From the cell containing the given text, extract its center point as (x, y) coordinate. 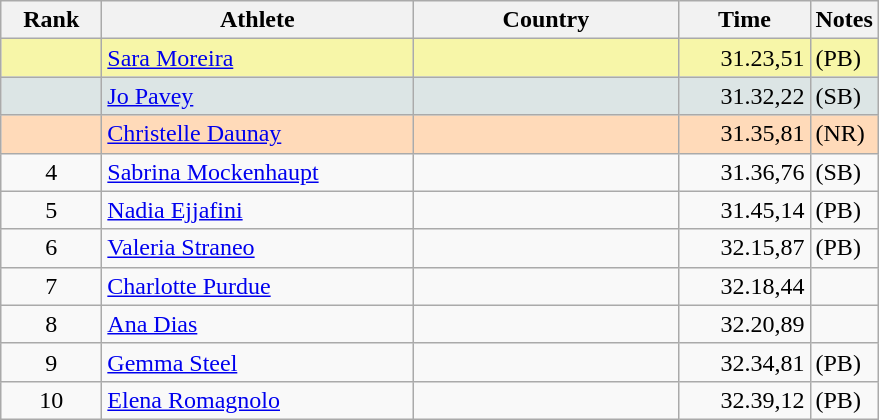
7 (52, 286)
Elena Romagnolo (258, 400)
32.34,81 (744, 362)
(NR) (844, 134)
Athlete (258, 20)
8 (52, 324)
Ana Dias (258, 324)
32.15,87 (744, 248)
31.32,22 (744, 96)
9 (52, 362)
Rank (52, 20)
5 (52, 210)
Country (546, 20)
32.18,44 (744, 286)
32.20,89 (744, 324)
Gemma Steel (258, 362)
31.23,51 (744, 58)
Time (744, 20)
Sabrina Mockenhaupt (258, 172)
Christelle Daunay (258, 134)
Jo Pavey (258, 96)
Valeria Straneo (258, 248)
32.39,12 (744, 400)
31.36,76 (744, 172)
Sara Moreira (258, 58)
Nadia Ejjafini (258, 210)
31.35,81 (744, 134)
10 (52, 400)
4 (52, 172)
Notes (844, 20)
6 (52, 248)
31.45,14 (744, 210)
Charlotte Purdue (258, 286)
